From the cell containing the given text, extract its center point as [x, y] coordinate. 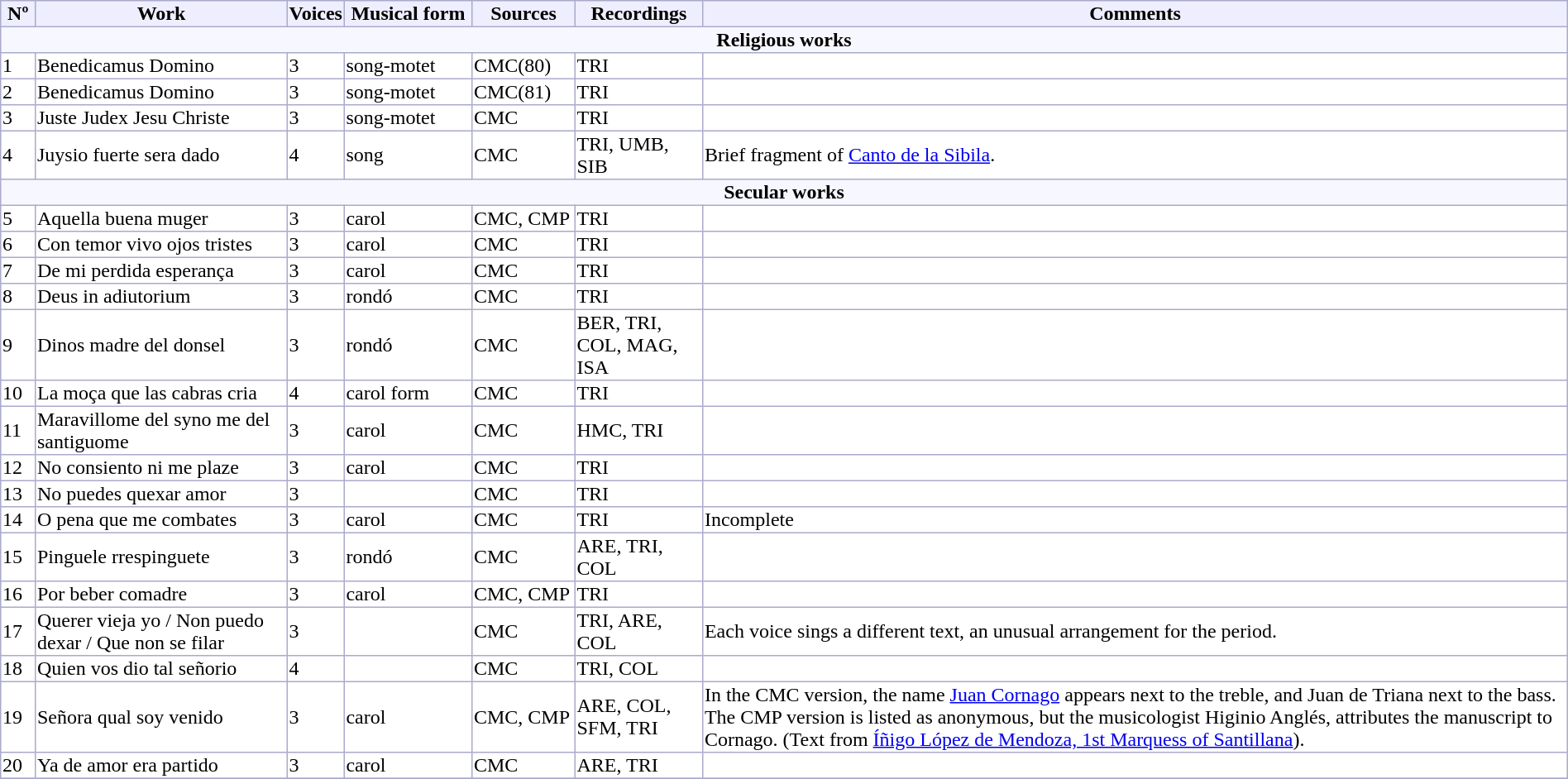
19 [18, 717]
Each voice sings a different text, an unusual arrangement for the period. [1135, 631]
Ya de amor era partido [161, 766]
8 [18, 297]
ARE, COL, SFM, TRI [638, 717]
Comments [1135, 14]
TRI, UMB, SIB [638, 155]
O pena que me combates [161, 520]
Religious works [784, 40]
Deus in adiutorium [161, 297]
No consiento ni me plaze [161, 468]
ARE, TRI [638, 766]
5 [18, 218]
Quien vos dio tal señorio [161, 669]
Voices [316, 14]
Nº [18, 14]
1 [18, 66]
Juste Judex Jesu Christe [161, 118]
15 [18, 557]
Incomplete [1135, 520]
12 [18, 468]
Pinguele rrespinguete [161, 557]
carol form [408, 394]
9 [18, 345]
De mi perdida esperança [161, 270]
BER, TRI, COL, MAG, ISA [638, 345]
16 [18, 595]
song [408, 155]
Work [161, 14]
20 [18, 766]
14 [18, 520]
TRI, ARE, COL [638, 631]
Con temor vivo ojos tristes [161, 245]
CMC(80) [523, 66]
Aquella buena muger [161, 218]
13 [18, 494]
Por beber comadre [161, 595]
10 [18, 394]
11 [18, 430]
Secular works [784, 193]
CMC(81) [523, 92]
2 [18, 92]
Brief fragment of Canto de la Sibila. [1135, 155]
Dinos madre del donsel [161, 345]
Maravillome del syno me del santiguome [161, 430]
No puedes quexar amor [161, 494]
TRI, COL [638, 669]
17 [18, 631]
HMC, TRI [638, 430]
ARE, TRI, COL [638, 557]
Musical form [408, 14]
Querer vieja yo / Non puedo dexar / Que non se filar [161, 631]
Juysio fuerte sera dado [161, 155]
Sources [523, 14]
7 [18, 270]
18 [18, 669]
6 [18, 245]
Recordings [638, 14]
Señora qual soy venido [161, 717]
La moça que las cabras cria [161, 394]
